Identify which cell holds the provided text, then report its [x, y] central coordinate. 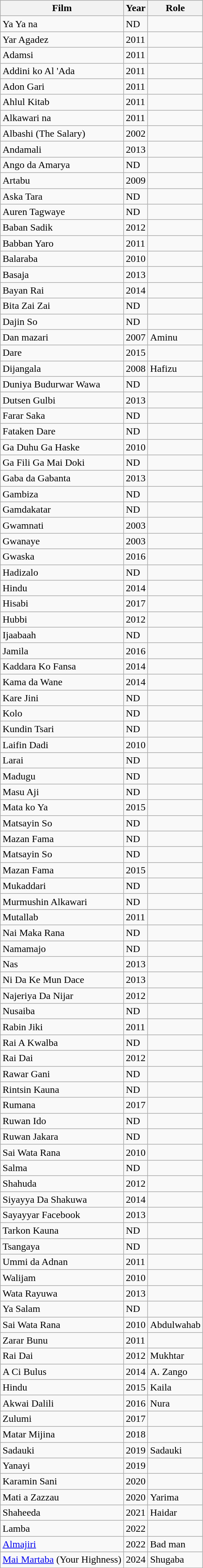
Mati a Zazzau [62, 1497]
Mata ko Ya [62, 807]
Zarar Bunu [62, 1340]
Yanayi [62, 1466]
Shahuda [62, 1183]
Shaheeda [62, 1513]
Rabin Jiki [62, 1027]
Ijaabaah [62, 635]
2018 [136, 1434]
Dare [62, 353]
Shugaba [175, 1560]
Ni Da Ke Mun Dace [62, 980]
Auren Tagwaye [62, 212]
A Ci Bulus [62, 1372]
Yar Agadez [62, 40]
Farar Saka [62, 415]
Rintsin Kauna [62, 1090]
Kaila [175, 1387]
2002 [136, 133]
Akwai Dalili [62, 1403]
Gwamnati [62, 525]
Rawar Gani [62, 1074]
Laifin Dadi [62, 745]
Year [136, 8]
Mukaddari [62, 886]
Tarkon Kauna [62, 1231]
Andamali [62, 149]
Dijangala [62, 369]
Nai Maka Rana [62, 933]
Ruwan Ido [62, 1121]
Jamila [62, 651]
Adamsi [62, 55]
Larai [62, 761]
Sayayyar Facebook [62, 1215]
Ya Ya na [62, 24]
Albashi (The Salary) [62, 133]
Ga Duhu Ga Haske [62, 447]
Hadizalo [62, 572]
Kaddara Ko Fansa [62, 666]
Ruwan Jakara [62, 1136]
Gaba da Gabanta [62, 478]
Karamin Sani [62, 1482]
Adon Gari [62, 86]
Balaraba [62, 259]
Dan mazari [62, 337]
Basaja [62, 275]
A. Zango [175, 1372]
Bad man [175, 1544]
Bayan Rai [62, 290]
Murmushin Alkawari [62, 901]
Role [175, 8]
Lamba [62, 1528]
Siyayya Da Shakuwa [62, 1199]
Artabu [62, 180]
Mai Martaba (Your Highness) [62, 1560]
2024 [136, 1560]
Kare Jini [62, 698]
Babban Yaro [62, 243]
Kundin Tsari [62, 729]
Nusaiba [62, 1011]
Addini ko Al 'Ada [62, 71]
Tsangaya [62, 1246]
Najeriya Da Nijar [62, 996]
2008 [136, 369]
Kama da Wane [62, 682]
Dutsen Gulbi [62, 400]
Gamdakatar [62, 510]
2007 [136, 337]
Hafizu [175, 369]
Nura [175, 1403]
Ango da Amarya [62, 165]
Rai A Kwalba [62, 1043]
Alkawari na [62, 118]
Mukhtar [175, 1356]
Fataken Dare [62, 431]
Nas [62, 964]
Hubbi [62, 619]
Mutallab [62, 917]
Almajiri [62, 1544]
Yarima [175, 1497]
Film [62, 8]
Masu Aji [62, 792]
Bita Zai Zai [62, 306]
Salma [62, 1168]
Ummi da Adnan [62, 1262]
Madugu [62, 776]
Ya Salam [62, 1309]
Dajin So [62, 322]
Matar Mijina [62, 1434]
Rumana [62, 1105]
Gwaska [62, 557]
Namamajo [62, 948]
2021 [136, 1513]
Duniya Budurwar Wawa [62, 384]
Hisabi [62, 604]
Gwanaye [62, 541]
Haidar [175, 1513]
Gambiza [62, 494]
Baban Sadik [62, 228]
Abdulwahab [175, 1325]
Kolo [62, 714]
Aminu [175, 337]
Wata Rayuwa [62, 1293]
Walijam [62, 1278]
Ahlul Kitab [62, 102]
2009 [136, 180]
Ga Fili Ga Mai Doki [62, 463]
Zulumi [62, 1419]
Aska Tara [62, 196]
